Find where the given text appears and provide that cell's center as [X, Y] coordinate. 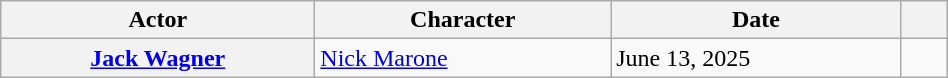
Jack Wagner [158, 58]
Character [463, 20]
June 13, 2025 [756, 58]
Nick Marone [463, 58]
Date [756, 20]
Actor [158, 20]
